Output the (x, y) coordinate of the center of the cell containing the given text.  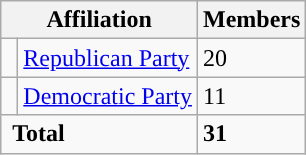
11 (251, 96)
Republican Party (108, 58)
Democratic Party (108, 96)
20 (251, 58)
Affiliation (100, 20)
31 (251, 134)
Total (100, 134)
Members (251, 20)
